From the cell containing the given text, extract its center point as [X, Y] coordinate. 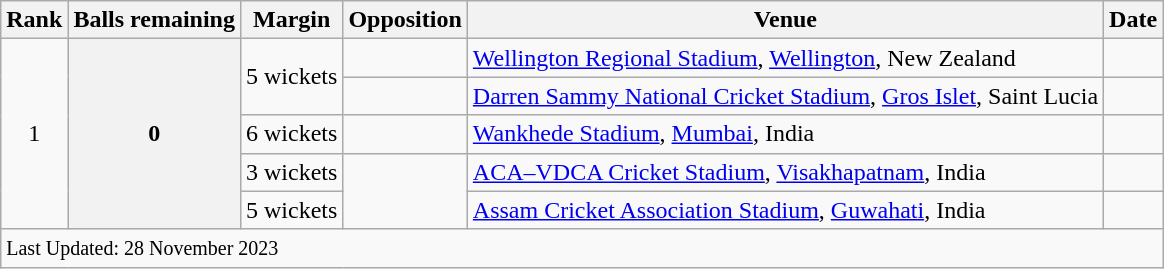
Margin [291, 20]
Rank [34, 20]
Date [1134, 20]
Darren Sammy National Cricket Stadium, Gros Islet, Saint Lucia [785, 96]
Wellington Regional Stadium, Wellington, New Zealand [785, 58]
Opposition [405, 20]
Last Updated: 28 November 2023 [582, 248]
Assam Cricket Association Stadium, Guwahati, India [785, 210]
6 wickets [291, 134]
Balls remaining [154, 20]
1 [34, 134]
3 wickets [291, 172]
0 [154, 134]
Wankhede Stadium, Mumbai, India [785, 134]
Venue [785, 20]
ACA–VDCA Cricket Stadium, Visakhapatnam, India [785, 172]
